Locate the cell with the specified text and output its [X, Y] center coordinate. 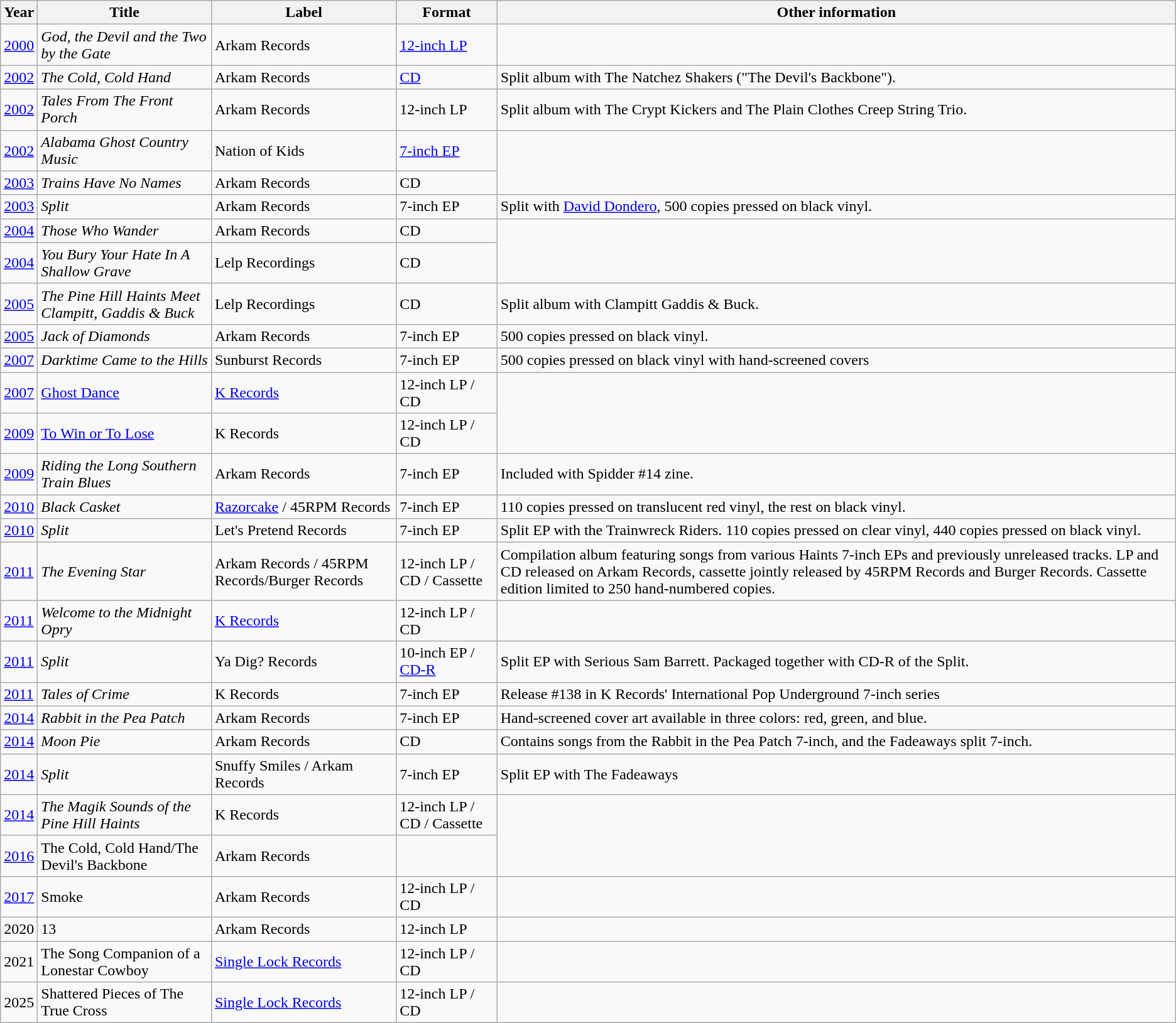
Title [124, 13]
Moon Pie [124, 742]
Let's Pretend Records [303, 531]
Black Casket [124, 507]
Shattered Pieces of The True Cross [124, 1002]
Split album with The Crypt Kickers and The Plain Clothes Creep String Trio. [836, 109]
Year [19, 13]
Other information [836, 13]
Split album with Clampitt Gaddis & Buck. [836, 304]
110 copies pressed on translucent red vinyl, the rest on black vinyl. [836, 507]
Split EP with Serious Sam Barrett. Packaged together with CD-R of the Split. [836, 662]
Ghost Dance [124, 392]
The Magik Sounds of the Pine Hill Haints [124, 815]
13 [124, 929]
2017 [19, 897]
Ya Dig? Records [303, 662]
500 copies pressed on black vinyl with hand-screened covers [836, 360]
Snuffy Smiles / Arkam Records [303, 774]
Alabama Ghost Country Music [124, 151]
Welcome to the Midnight Opry [124, 620]
Razorcake / 45RPM Records [303, 507]
Darktime Came to the Hills [124, 360]
Rabbit in the Pea Patch [124, 718]
2000 [19, 45]
Split EP with the Trainwreck Riders. 110 copies pressed on clear vinyl, 440 copies pressed on black vinyl. [836, 531]
Sunburst Records [303, 360]
Hand-screened cover art available in three colors: red, green, and blue. [836, 718]
2020 [19, 929]
Split with David Dondero, 500 copies pressed on black vinyl. [836, 207]
Smoke [124, 897]
Tales of Crime [124, 694]
The Evening Star [124, 571]
Tales From The Front Porch [124, 109]
2016 [19, 855]
Nation of Kids [303, 151]
2025 [19, 1002]
500 copies pressed on black vinyl. [836, 336]
The Song Companion of a Lonestar Cowboy [124, 961]
2021 [19, 961]
Riding the Long Southern Train Blues [124, 475]
Split EP with The Fadeaways [836, 774]
Label [303, 13]
Arkam Records / 45RPM Records/Burger Records [303, 571]
God, the Devil and the Two by the Gate [124, 45]
Trains Have No Names [124, 183]
The Cold, Cold Hand [124, 77]
Release #138 in K Records' International Pop Underground 7-inch series [836, 694]
Included with Spidder #14 zine. [836, 475]
Format [447, 13]
Jack of Diamonds [124, 336]
The Pine Hill Haints Meet Clampitt, Gaddis & Buck [124, 304]
You Bury Your Hate In A Shallow Grave [124, 263]
10-inch EP / CD-R [447, 662]
The Cold, Cold Hand/The Devil's Backbone [124, 855]
To Win or To Lose [124, 433]
Contains songs from the Rabbit in the Pea Patch 7-inch, and the Fadeaways split 7-inch. [836, 742]
Those Who Wander [124, 230]
Split album with The Natchez Shakers ("The Devil's Backbone"). [836, 77]
